For the text-containing cell, return its midpoint in [X, Y] coordinate format. 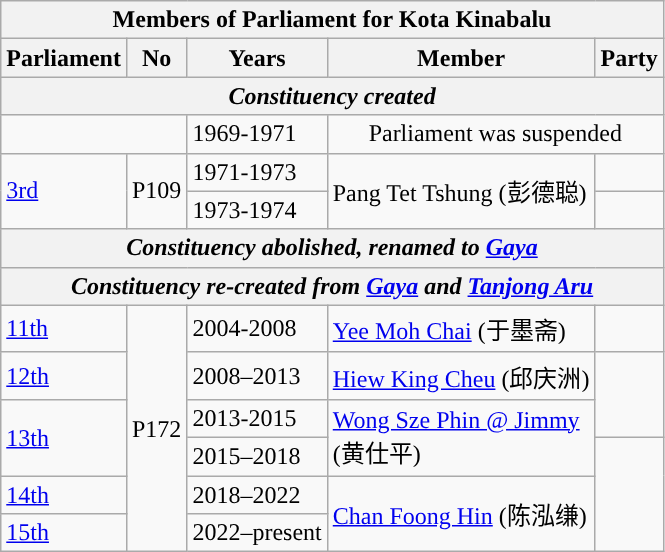
P172 [156, 428]
No [156, 58]
14th [64, 495]
Hiew King Cheu (邱庆洲) [461, 376]
Constituency re-created from Gaya and Tanjong Aru [332, 286]
1969-1971 [257, 134]
13th [64, 437]
2018–2022 [257, 495]
Member [461, 58]
Pang Tet Tshung (彭德聪) [461, 191]
15th [64, 533]
Constituency abolished, renamed to Gaya [332, 248]
Wong Sze Phin @ Jimmy (黄仕平) [461, 437]
Constituency created [332, 96]
3rd [64, 191]
Parliament was suspended [495, 134]
1971-1973 [257, 172]
Party [629, 58]
P109 [156, 191]
2022–present [257, 533]
2008–2013 [257, 376]
2004-2008 [257, 328]
2015–2018 [257, 456]
Years [257, 58]
12th [64, 376]
Parliament [64, 58]
Chan Foong Hin (陈泓缣) [461, 514]
Members of Parliament for Kota Kinabalu [332, 20]
1973-1974 [257, 210]
Yee Moh Chai (于墨斋) [461, 328]
2013-2015 [257, 418]
11th [64, 328]
